Scan for the cell matching the given text and deliver its [X, Y] coordinate at center. 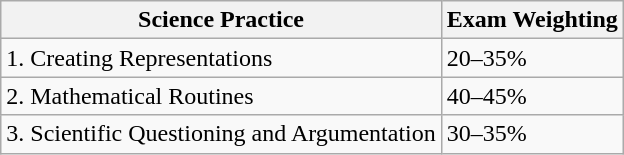
Exam Weighting [532, 20]
40–45% [532, 96]
1. Creating Representations [222, 58]
3. Scientific Questioning and Argumentation [222, 134]
2. Mathematical Routines [222, 96]
20–35% [532, 58]
Science Practice [222, 20]
30–35% [532, 134]
